Detect which cell encompasses the target text, then output its [x, y] center coordinate. 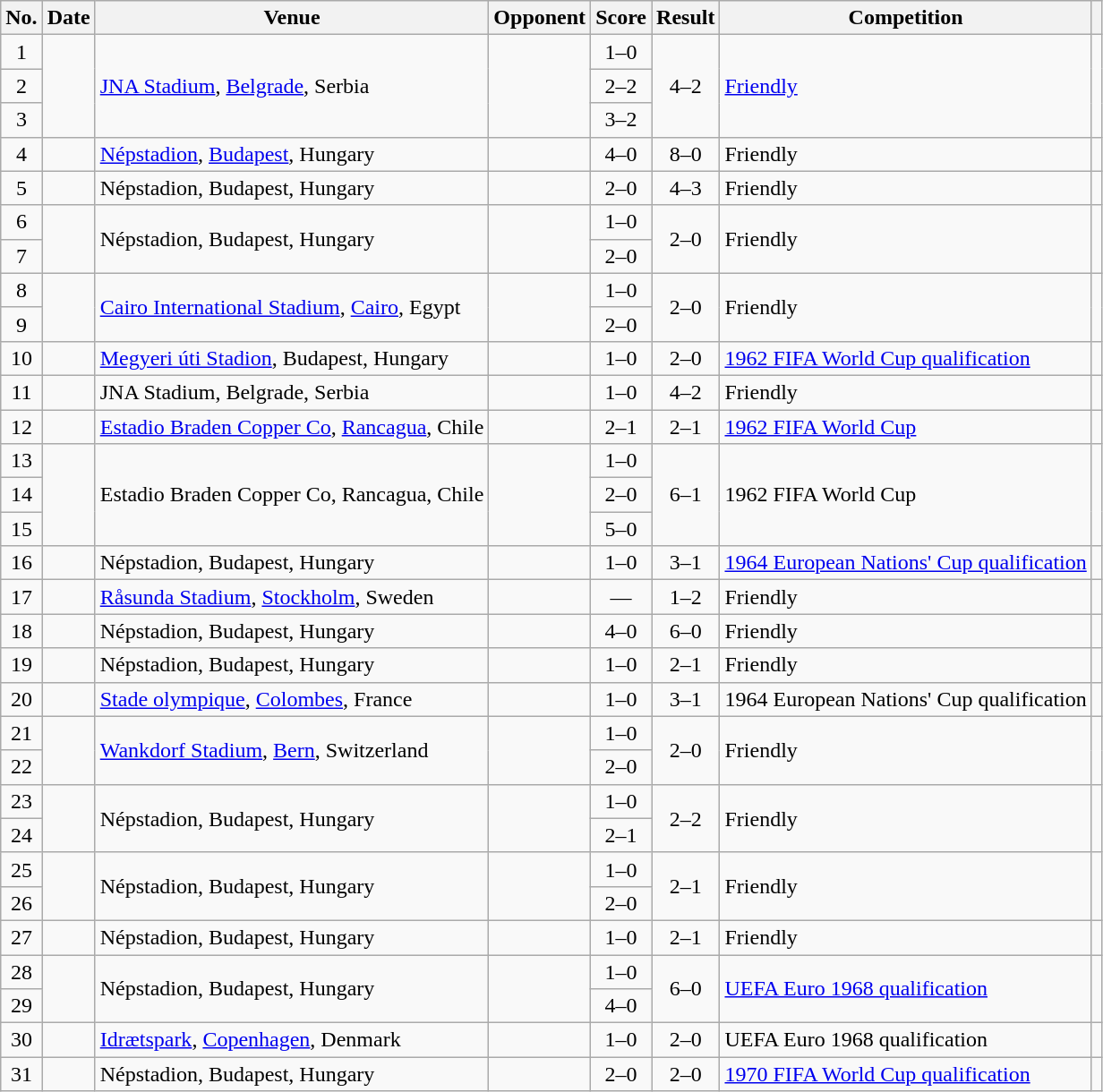
1 [21, 52]
8 [21, 290]
15 [21, 529]
17 [21, 597]
13 [21, 461]
Megyeri úti Stadion, Budapest, Hungary [292, 358]
4–3 [686, 188]
Idrætspark, Copenhagen, Denmark [292, 1040]
Result [686, 18]
10 [21, 358]
No. [21, 18]
1962 FIFA World Cup qualification [906, 358]
14 [21, 495]
22 [21, 767]
30 [21, 1040]
3 [21, 120]
Venue [292, 18]
Råsunda Stadium, Stockholm, Sweden [292, 597]
2 [21, 86]
21 [21, 733]
19 [21, 665]
Competition [906, 18]
1970 FIFA World Cup qualification [906, 1074]
9 [21, 324]
28 [21, 971]
18 [21, 631]
8–0 [686, 154]
— [621, 597]
Stade olympique, Colombes, France [292, 699]
11 [21, 392]
16 [21, 563]
29 [21, 1006]
20 [21, 699]
4 [21, 154]
Score [621, 18]
Wankdorf Stadium, Bern, Switzerland [292, 750]
Opponent [540, 18]
23 [21, 801]
Date [68, 18]
6 [21, 222]
5 [21, 188]
Cairo International Stadium, Cairo, Egypt [292, 307]
26 [21, 903]
3–2 [621, 120]
7 [21, 256]
1–2 [686, 597]
31 [21, 1074]
5–0 [621, 529]
25 [21, 869]
12 [21, 427]
6–1 [686, 495]
24 [21, 835]
27 [21, 937]
